Return (X, Y) of the center of cell containing provided text 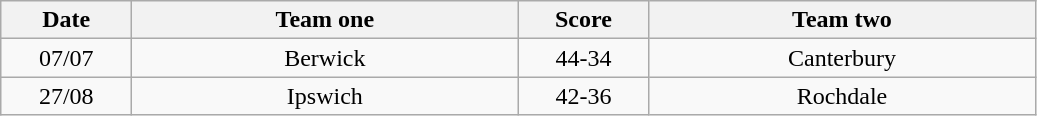
42-36 (584, 96)
Canterbury (842, 58)
Ipswich (325, 96)
Team two (842, 20)
Rochdale (842, 96)
07/07 (66, 58)
27/08 (66, 96)
Berwick (325, 58)
44-34 (584, 58)
Date (66, 20)
Team one (325, 20)
Score (584, 20)
